Detect which cell encompasses the target text, then output its [x, y] center coordinate. 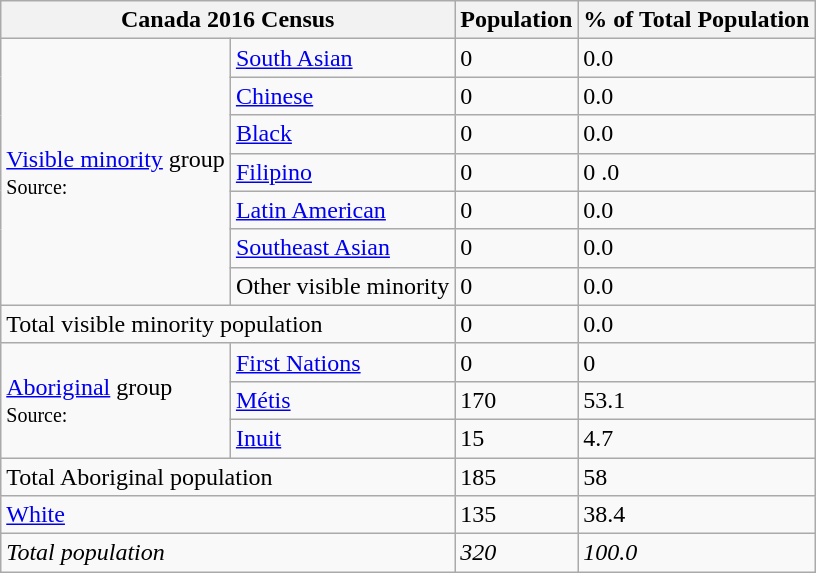
53.1 [696, 400]
Aboriginal groupSource: [116, 400]
South Asian [342, 58]
Total Aboriginal population [228, 477]
Inuit [342, 438]
Canada 2016 Census [228, 20]
320 [516, 553]
Southeast Asian [342, 248]
0 .0 [696, 172]
100.0 [696, 553]
4.7 [696, 438]
Other visible minority [342, 286]
Total population [228, 553]
15 [516, 438]
White [228, 515]
Total visible minority population [228, 324]
Métis [342, 400]
Visible minority groupSource: [116, 172]
Latin American [342, 210]
38.4 [696, 515]
Filipino [342, 172]
58 [696, 477]
% of Total Population [696, 20]
185 [516, 477]
170 [516, 400]
Black [342, 134]
Population [516, 20]
Chinese [342, 96]
135 [516, 515]
First Nations [342, 362]
